Determine the [X, Y] coordinate at the center of the cell enclosing the given text.  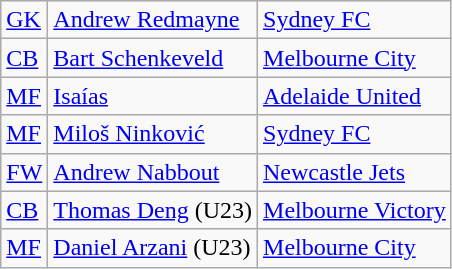
Bart Schenkeveld [153, 58]
Daniel Arzani (U23) [153, 248]
FW [24, 172]
Andrew Nabbout [153, 172]
Thomas Deng (U23) [153, 210]
Melbourne Victory [355, 210]
Miloš Ninković [153, 134]
Adelaide United [355, 96]
Andrew Redmayne [153, 20]
Isaías [153, 96]
GK [24, 20]
Newcastle Jets [355, 172]
